Return (x, y) of the center of cell containing provided text 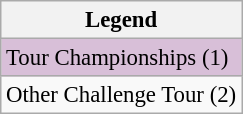
Legend (122, 20)
Other Challenge Tour (2) (122, 95)
Tour Championships (1) (122, 58)
